Determine the (X, Y) coordinate at the center of the cell enclosing the given text.  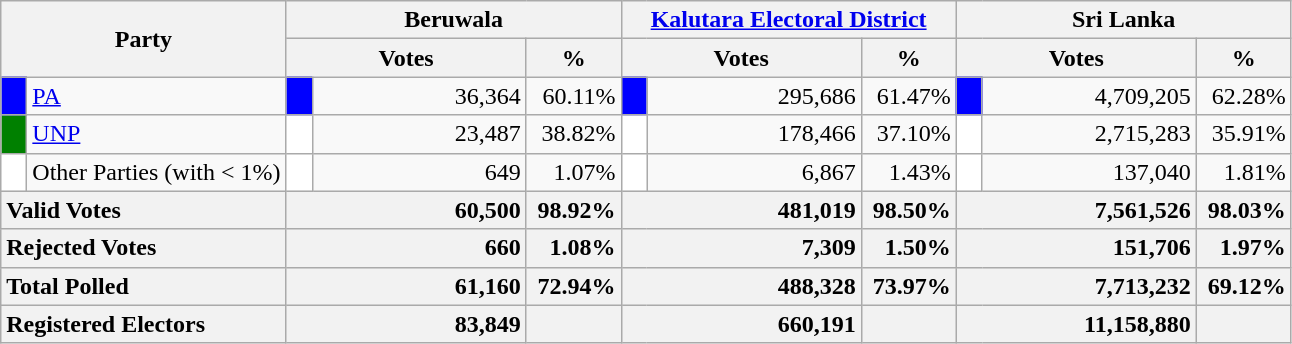
488,328 (741, 286)
Kalutara Electoral District (788, 20)
61.47% (908, 96)
Valid Votes (144, 210)
1.97% (1244, 248)
481,019 (741, 210)
649 (419, 172)
38.82% (574, 134)
7,309 (741, 248)
660,191 (741, 324)
1.43% (908, 172)
UNP (156, 134)
11,158,880 (1076, 324)
PA (156, 96)
151,706 (1076, 248)
1.07% (574, 172)
137,040 (1089, 172)
2,715,283 (1089, 134)
178,466 (754, 134)
35.91% (1244, 134)
1.50% (908, 248)
Sri Lanka (1124, 20)
83,849 (406, 324)
61,160 (406, 286)
69.12% (1244, 286)
4,709,205 (1089, 96)
7,713,232 (1076, 286)
Party (144, 39)
Beruwala (454, 20)
1.81% (1244, 172)
60,500 (406, 210)
Rejected Votes (144, 248)
295,686 (754, 96)
98.92% (574, 210)
Other Parties (with < 1%) (156, 172)
660 (406, 248)
60.11% (574, 96)
6,867 (754, 172)
98.03% (1244, 210)
62.28% (1244, 96)
1.08% (574, 248)
98.50% (908, 210)
7,561,526 (1076, 210)
23,487 (419, 134)
Registered Electors (144, 324)
36,364 (419, 96)
72.94% (574, 286)
37.10% (908, 134)
Total Polled (144, 286)
73.97% (908, 286)
